Output the [X, Y] coordinate of the center of the cell containing the given text.  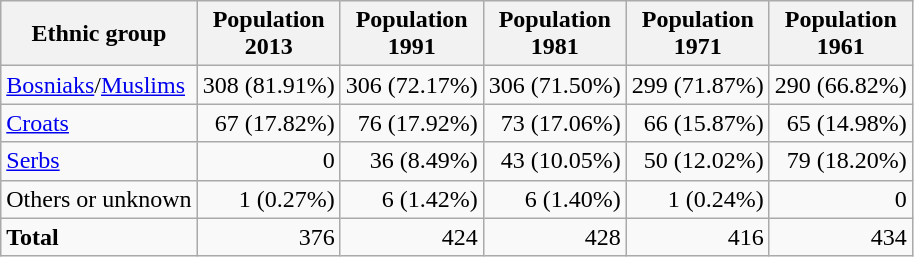
424 [412, 237]
Population1991 [412, 34]
67 (17.82%) [268, 123]
428 [554, 237]
Ethnic group [99, 34]
306 (71.50%) [554, 85]
76 (17.92%) [412, 123]
Population2013 [268, 34]
50 (12.02%) [698, 161]
1 (0.27%) [268, 199]
416 [698, 237]
290 (66.82%) [840, 85]
Others or unknown [99, 199]
434 [840, 237]
Population1981 [554, 34]
66 (15.87%) [698, 123]
Bosniaks/Muslims [99, 85]
Serbs [99, 161]
376 [268, 237]
308 (81.91%) [268, 85]
79 (18.20%) [840, 161]
Total [99, 237]
73 (17.06%) [554, 123]
299 (71.87%) [698, 85]
6 (1.40%) [554, 199]
Croats [99, 123]
1 (0.24%) [698, 199]
306 (72.17%) [412, 85]
Population1971 [698, 34]
36 (8.49%) [412, 161]
6 (1.42%) [412, 199]
Population1961 [840, 34]
65 (14.98%) [840, 123]
43 (10.05%) [554, 161]
